From the cell containing the given text, extract its center point as (X, Y) coordinate. 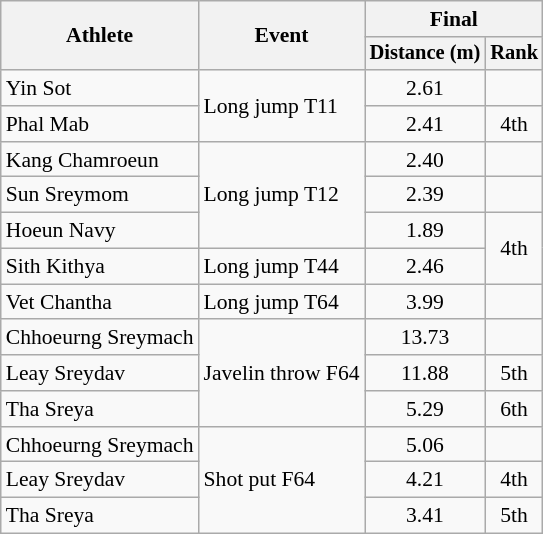
Shot put F64 (282, 480)
Rank (514, 54)
3.99 (426, 302)
5.06 (426, 445)
Javelin throw F64 (282, 374)
Event (282, 36)
4.21 (426, 480)
Sith Kithya (100, 267)
5.29 (426, 409)
2.61 (426, 88)
Hoeun Navy (100, 231)
Kang Chamroeun (100, 160)
2.40 (426, 160)
6th (514, 409)
2.39 (426, 195)
Athlete (100, 36)
2.41 (426, 124)
Final (454, 19)
Distance (m) (426, 54)
3.41 (426, 516)
Sun Sreymom (100, 195)
11.88 (426, 373)
Long jump T12 (282, 196)
Yin Sot (100, 88)
Vet Chantha (100, 302)
Long jump T11 (282, 106)
1.89 (426, 231)
13.73 (426, 338)
2.46 (426, 267)
Long jump T64 (282, 302)
Long jump T44 (282, 267)
Phal Mab (100, 124)
